Scan for the cell matching the given text and deliver its [x, y] coordinate at center. 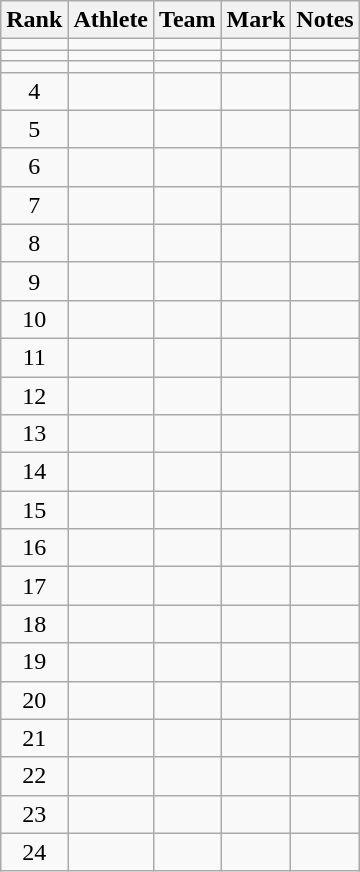
5 [34, 129]
15 [34, 510]
21 [34, 738]
7 [34, 205]
8 [34, 243]
19 [34, 662]
16 [34, 548]
6 [34, 167]
24 [34, 852]
14 [34, 472]
Team [188, 20]
Notes [325, 20]
11 [34, 357]
13 [34, 434]
9 [34, 281]
4 [34, 91]
Rank [34, 20]
10 [34, 319]
12 [34, 395]
22 [34, 776]
17 [34, 586]
18 [34, 624]
Mark [256, 20]
Athlete [111, 20]
20 [34, 700]
23 [34, 814]
